Scan for the cell matching the given text and deliver its (x, y) coordinate at center. 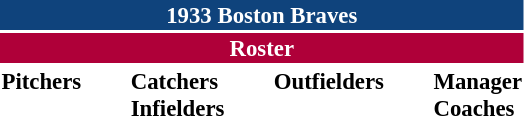
Roster (262, 48)
1933 Boston Braves (262, 15)
